Detect which cell encompasses the target text, then output its [x, y] center coordinate. 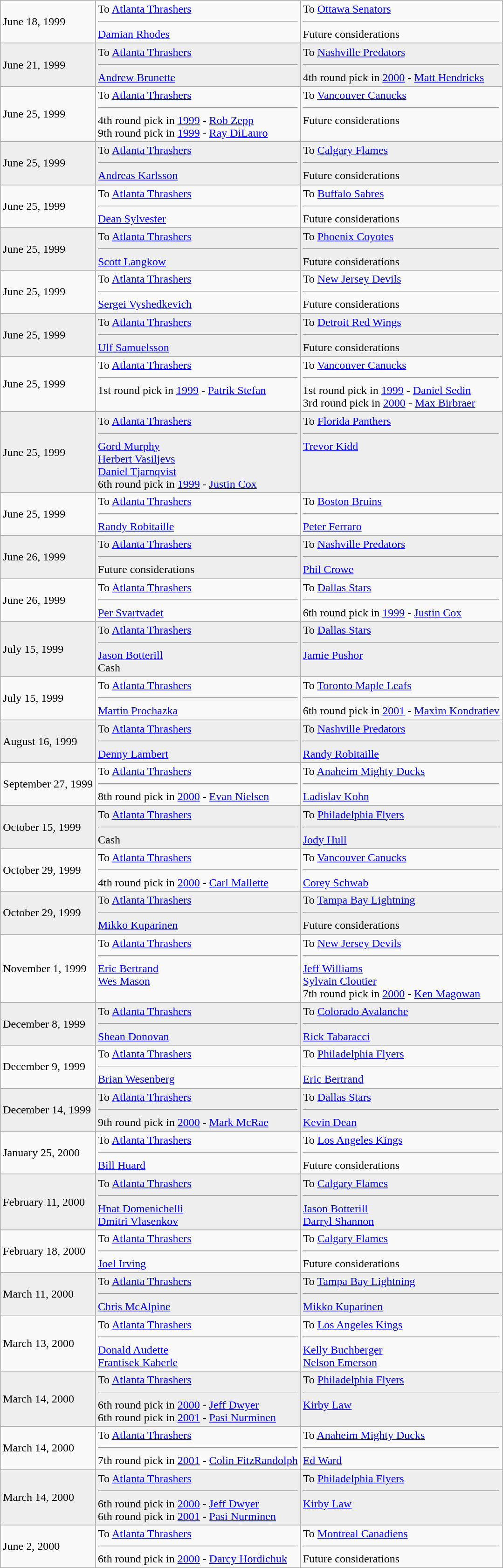
To Colorado AvalancheRick Tabaracci [401, 1024]
To Dallas StarsKevin Dean [401, 1110]
To Atlanta Thrashers1st round pick in 1999 - Patrik Stefan [198, 384]
August 16, 1999 [48, 741]
February 18, 2000 [48, 1251]
To Florida PanthersTrevor Kidd [401, 452]
To Phoenix CoyotesFuture considerations [401, 249]
To Atlanta ThrashersHnat Domenichelli Dmitri Vlasenkov [198, 1202]
To New Jersey DevilsFuture considerations [401, 292]
To Atlanta ThrashersUlf Samuelsson [198, 335]
To Atlanta ThrashersDonald Audette Frantisek Kaberle [198, 1344]
To Atlanta ThrashersScott Langkow [198, 249]
To Boston BruinsPeter Ferraro [401, 514]
February 11, 2000 [48, 1202]
December 9, 1999 [48, 1067]
To Vancouver CanucksFuture considerations [401, 114]
To Atlanta ThrashersDamian Rhodes [198, 22]
To Calgary FlamesJason Botterill Darryl Shannon [401, 1202]
To Toronto Maple Leafs6th round pick in 2001 - Maxim Kondratiev [401, 698]
March 13, 2000 [48, 1344]
To Detroit Red WingsFuture considerations [401, 335]
To Nashville PredatorsRandy Robitaille [401, 741]
To Atlanta ThrashersChris McAlpine [198, 1294]
June 21, 1999 [48, 65]
To Dallas Stars6th round pick in 1999 - Justin Cox [401, 600]
To Los Angeles KingsFuture considerations [401, 1153]
To Atlanta ThrashersSergei Vyshedkevich [198, 292]
To Vancouver Canucks1st round pick in 1999 - Daniel Sedin 3rd round pick in 2000 - Max Birbraer [401, 384]
To Buffalo SabresFuture considerations [401, 206]
To Atlanta ThrashersAndreas Karlsson [198, 163]
To Atlanta ThrashersBill Huard [198, 1153]
To Atlanta ThrashersPer Svartvadet [198, 600]
October 15, 1999 [48, 827]
To Philadelphia FlyersJody Hull [401, 827]
To Atlanta ThrashersCash [198, 827]
March 11, 2000 [48, 1294]
To Atlanta ThrashersEric Bertrand Wes Mason [198, 968]
June 2, 2000 [48, 1547]
To Atlanta ThrashersShean Donovan [198, 1024]
To Atlanta ThrashersMikko Kuparinen [198, 913]
To Atlanta ThrashersJoel Irving [198, 1251]
To Anaheim Mighty DucksEd Ward [401, 1448]
To Atlanta ThrashersRandy Robitaille [198, 514]
To Anaheim Mighty DucksLadislav Kohn [401, 784]
November 1, 1999 [48, 968]
To Atlanta Thrashers9th round pick in 2000 - Mark McRae [198, 1110]
To Atlanta ThrashersAndrew Brunette [198, 65]
To Vancouver CanucksCorey Schwab [401, 870]
December 8, 1999 [48, 1024]
To Atlanta Thrashers6th round pick in 2000 - Darcy Hordichuk [198, 1547]
To Tampa Bay LightningFuture considerations [401, 913]
To Atlanta Thrashers7th round pick in 2001 - Colin FitzRandolph [198, 1448]
To Ottawa SenatorsFuture considerations [401, 22]
To Atlanta Thrashers8th round pick in 2000 - Evan Nielsen [198, 784]
To Tampa Bay LightningMikko Kuparinen [401, 1294]
To Atlanta ThrashersMartin Prochazka [198, 698]
To Los Angeles KingsKelly Buchberger Nelson Emerson [401, 1344]
To Montreal CanadiensFuture considerations [401, 1547]
To Atlanta ThrashersGord Murphy Herbert Vasiljevs Daniel Tjarnqvist 6th round pick in 1999 - Justin Cox [198, 452]
January 25, 2000 [48, 1153]
To Atlanta ThrashersBrian Wesenberg [198, 1067]
To Atlanta ThrashersDean Sylvester [198, 206]
To Dallas StarsJamie Pushor [401, 649]
To Atlanta ThrashersJason Botterill Cash [198, 649]
December 14, 1999 [48, 1110]
To Nashville PredatorsPhil Crowe [401, 557]
To Atlanta Thrashers4th round pick in 1999 - Rob Zepp 9th round pick in 1999 - Ray DiLauro [198, 114]
June 18, 1999 [48, 22]
September 27, 1999 [48, 784]
To Nashville Predators4th round pick in 2000 - Matt Hendricks [401, 65]
To New Jersey DevilsJeff Williams Sylvain Cloutier 7th round pick in 2000 - Ken Magowan [401, 968]
To Atlanta ThrashersDenny Lambert [198, 741]
To Philadelphia FlyersEric Bertrand [401, 1067]
To Atlanta Thrashers4th round pick in 2000 - Carl Mallette [198, 870]
To Atlanta ThrashersFuture considerations [198, 557]
